Return the (x, y) coordinate for the center point of the cell that contains the specified text.  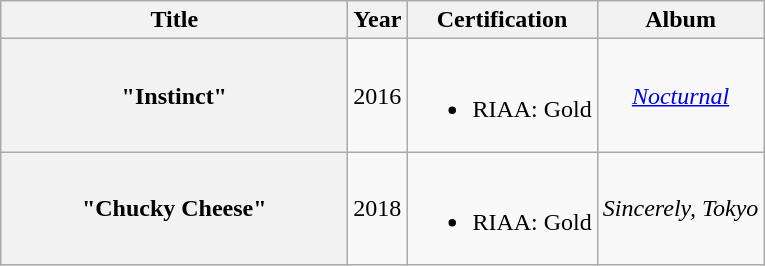
Title (174, 20)
Certification (502, 20)
2016 (378, 96)
Sincerely, Tokyo (680, 208)
Nocturnal (680, 96)
Year (378, 20)
"Chucky Cheese" (174, 208)
"Instinct" (174, 96)
Album (680, 20)
2018 (378, 208)
